Return [X, Y] of the center of cell containing provided text 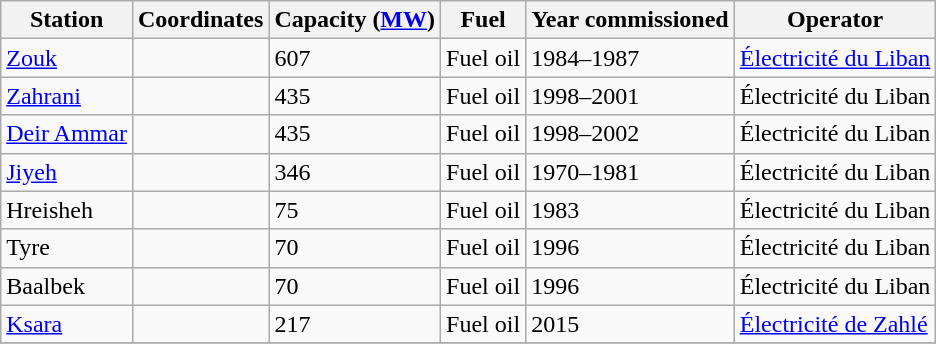
1998–2001 [630, 96]
2015 [630, 324]
Zahrani [67, 96]
1984–1987 [630, 58]
Tyre [67, 248]
1998–2002 [630, 134]
Fuel [484, 20]
1983 [630, 210]
607 [355, 58]
1970–1981 [630, 172]
75 [355, 210]
Jiyeh [67, 172]
Électricité de Zahlé [835, 324]
Deir Ammar [67, 134]
Coordinates [200, 20]
Capacity (MW) [355, 20]
Station [67, 20]
Ksara [67, 324]
Zouk [67, 58]
346 [355, 172]
Operator [835, 20]
217 [355, 324]
Year commissioned [630, 20]
Hreisheh [67, 210]
Baalbek [67, 286]
